Detect which cell encompasses the target text, then output its (X, Y) center coordinate. 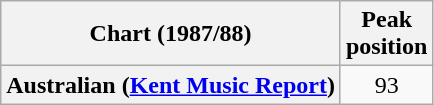
Australian (Kent Music Report) (171, 85)
Peakposition (386, 34)
Chart (1987/88) (171, 34)
93 (386, 85)
